From the cell containing the given text, extract its center point as [X, Y] coordinate. 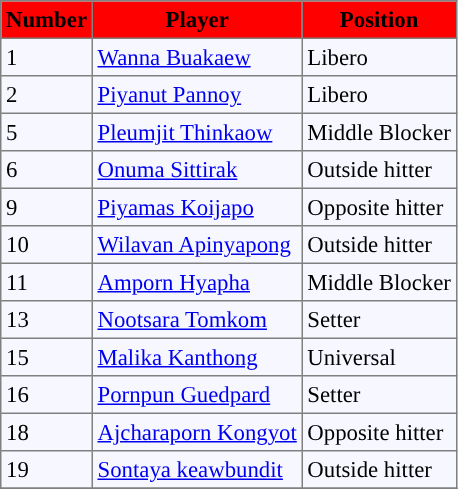
Piyamas Koijapo [197, 207]
Wilavan Apinyapong [197, 245]
13 [47, 320]
6 [47, 170]
Wanna Buakaew [197, 57]
Universal [379, 357]
Ajcharaporn Kongyot [197, 432]
Malika Kanthong [197, 357]
16 [47, 395]
10 [47, 245]
Position [379, 20]
Sontaya keawbundit [197, 470]
2 [47, 95]
Onuma Sittirak [197, 170]
1 [47, 57]
19 [47, 470]
11 [47, 282]
5 [47, 132]
Piyanut Pannoy [197, 95]
9 [47, 207]
18 [47, 432]
Number [47, 20]
Player [197, 20]
Pornpun Guedpard [197, 395]
Amporn Hyapha [197, 282]
Pleumjit Thinkaow [197, 132]
Nootsara Tomkom [197, 320]
15 [47, 357]
